Pinpoint the cell where the given text exists, returning its (X, Y) midpoint coordinate. 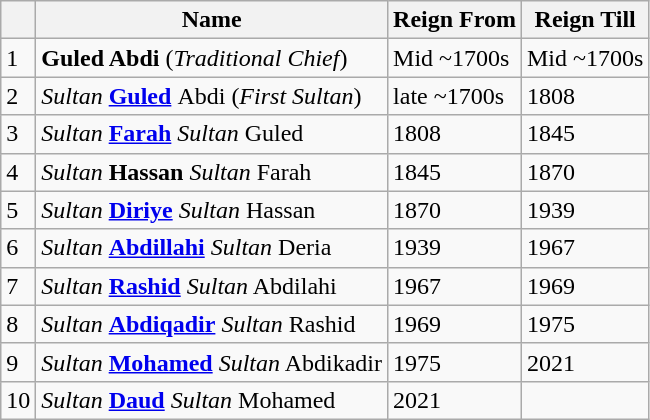
4 (18, 172)
10 (18, 400)
Sultan Diriye Sultan Hassan (212, 210)
Guled Abdi (Traditional Chief) (212, 58)
5 (18, 210)
Sultan Hassan Sultan Farah (212, 172)
8 (18, 324)
Reign Till (584, 20)
Sultan Farah Sultan Guled (212, 134)
1 (18, 58)
2 (18, 96)
Sultan Guled Abdi (First Sultan) (212, 96)
Sultan Daud Sultan Mohamed (212, 400)
Sultan Rashid Sultan Abdilahi (212, 286)
late ~1700s (455, 96)
Name (212, 20)
Sultan Abdiqadir Sultan Rashid (212, 324)
7 (18, 286)
3 (18, 134)
9 (18, 362)
6 (18, 248)
Reign From (455, 20)
Sultan Mohamed Sultan Abdikadir (212, 362)
Sultan Abdillahi Sultan Deria (212, 248)
